Identify which cell holds the provided text, then report its [x, y] central coordinate. 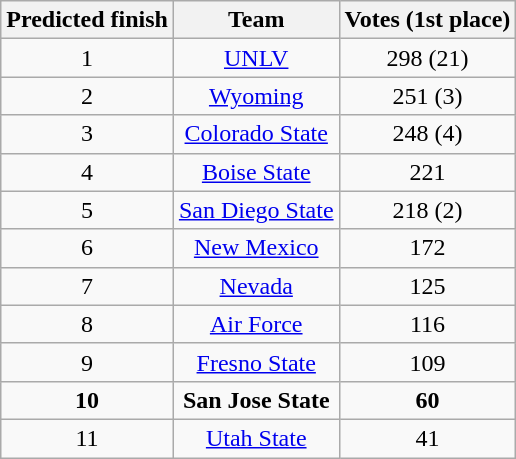
8 [88, 324]
5 [88, 210]
1 [88, 58]
Wyoming [256, 96]
Utah State [256, 438]
60 [428, 400]
221 [428, 172]
New Mexico [256, 248]
San Diego State [256, 210]
298 (21) [428, 58]
125 [428, 286]
218 (2) [428, 210]
4 [88, 172]
172 [428, 248]
Colorado State [256, 134]
Air Force [256, 324]
Fresno State [256, 362]
2 [88, 96]
251 (3) [428, 96]
248 (4) [428, 134]
11 [88, 438]
9 [88, 362]
7 [88, 286]
San Jose State [256, 400]
6 [88, 248]
10 [88, 400]
3 [88, 134]
116 [428, 324]
Votes (1st place) [428, 20]
Boise State [256, 172]
UNLV [256, 58]
41 [428, 438]
Nevada [256, 286]
109 [428, 362]
Team [256, 20]
Predicted finish [88, 20]
